Detect which cell encompasses the target text, then output its (X, Y) center coordinate. 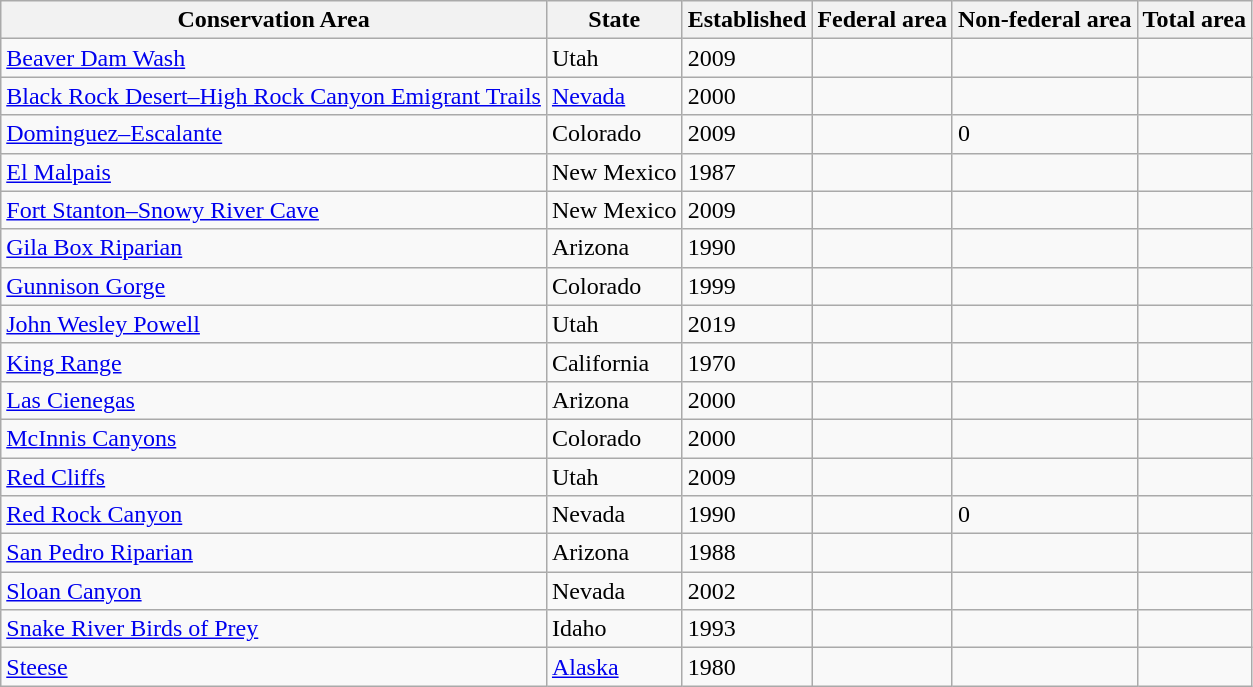
Red Cliffs (274, 477)
Sloan Canyon (274, 591)
San Pedro Riparian (274, 553)
1970 (747, 362)
Las Cienegas (274, 400)
Red Rock Canyon (274, 515)
McInnis Canyons (274, 438)
Snake River Birds of Prey (274, 629)
Established (747, 20)
Fort Stanton–Snowy River Cave (274, 210)
1980 (747, 667)
Dominguez–Escalante (274, 134)
2002 (747, 591)
Gunnison Gorge (274, 286)
Federal area (882, 20)
John Wesley Powell (274, 324)
Alaska (614, 667)
Total area (1194, 20)
Steese (274, 667)
1999 (747, 286)
1993 (747, 629)
Gila Box Riparian (274, 248)
Conservation Area (274, 20)
1987 (747, 172)
2019 (747, 324)
El Malpais (274, 172)
Beaver Dam Wash (274, 58)
State (614, 20)
King Range (274, 362)
Idaho (614, 629)
Non-federal area (1044, 20)
Black Rock Desert–High Rock Canyon Emigrant Trails (274, 96)
California (614, 362)
1988 (747, 553)
